Determine the (x, y) coordinate at the center of the cell enclosing the given text.  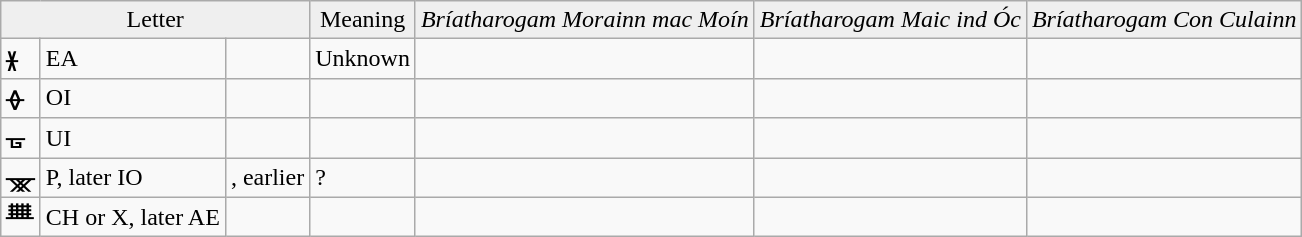
Unknown (363, 59)
ᚕ (21, 59)
Bríatharogam Maic ind Óc (890, 20)
ᚘ (21, 178)
ᚖ (21, 98)
EA (132, 59)
ᚙ (21, 217)
OI (132, 98)
Bríatharogam Morainn mac Moín (584, 20)
P, later IO (132, 178)
Meaning (363, 20)
Bríatharogam Con Culainn (1164, 20)
, earlier (267, 178)
ᚗ (21, 138)
Letter (156, 20)
CH or X, later AE (132, 217)
UI (132, 138)
? (363, 178)
